Detect which cell encompasses the target text, then output its [x, y] center coordinate. 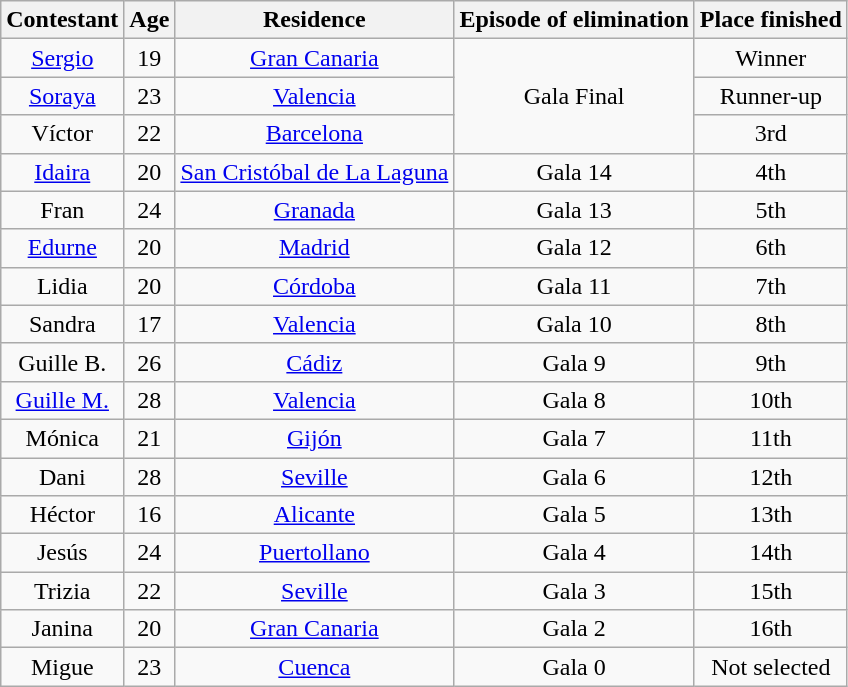
Lidia [62, 286]
Córdoba [314, 286]
Gala 11 [574, 286]
Gala 0 [574, 667]
3rd [770, 134]
5th [770, 210]
15th [770, 591]
Migue [62, 667]
Mónica [62, 438]
14th [770, 553]
Fran [62, 210]
Episode of elimination [574, 20]
Cuenca [314, 667]
17 [150, 324]
6th [770, 248]
26 [150, 362]
Alicante [314, 515]
8th [770, 324]
Dani [62, 477]
Gala 13 [574, 210]
Gala 3 [574, 591]
Gala 5 [574, 515]
Gala 4 [574, 553]
7th [770, 286]
Winner [770, 58]
Idaira [62, 172]
Guille B. [62, 362]
Madrid [314, 248]
11th [770, 438]
Place finished [770, 20]
Contestant [62, 20]
16th [770, 629]
Guille M. [62, 400]
13th [770, 515]
Gala 7 [574, 438]
Age [150, 20]
Gala Final [574, 96]
Trizia [62, 591]
9th [770, 362]
Héctor [62, 515]
Sandra [62, 324]
Gala 2 [574, 629]
10th [770, 400]
San Cristóbal de La Laguna [314, 172]
12th [770, 477]
Gala 8 [574, 400]
Gijón [314, 438]
Gala 9 [574, 362]
Runner-up [770, 96]
21 [150, 438]
Gala 10 [574, 324]
Gala 6 [574, 477]
Edurne [62, 248]
Víctor [62, 134]
Sergio [62, 58]
Gala 14 [574, 172]
Residence [314, 20]
Jesús [62, 553]
Cádiz [314, 362]
Granada [314, 210]
Barcelona [314, 134]
Gala 12 [574, 248]
Soraya [62, 96]
19 [150, 58]
Puertollano [314, 553]
Not selected [770, 667]
16 [150, 515]
4th [770, 172]
Janina [62, 629]
